Provide the (x, y) coordinate of the cell's center where the given text is located.  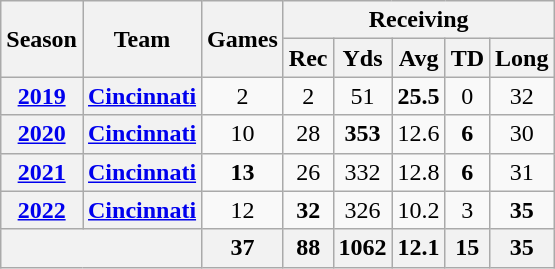
37 (243, 248)
26 (308, 172)
12.8 (418, 172)
25.5 (418, 96)
2019 (42, 96)
353 (362, 134)
13 (243, 172)
10.2 (418, 210)
326 (362, 210)
3 (467, 210)
30 (522, 134)
28 (308, 134)
88 (308, 248)
0 (467, 96)
Avg (418, 58)
31 (522, 172)
12 (243, 210)
10 (243, 134)
Rec (308, 58)
15 (467, 248)
Games (243, 39)
12.6 (418, 134)
Team (142, 39)
51 (362, 96)
1062 (362, 248)
12.1 (418, 248)
Long (522, 58)
2021 (42, 172)
332 (362, 172)
Season (42, 39)
TD (467, 58)
2020 (42, 134)
2022 (42, 210)
Yds (362, 58)
Receiving (418, 20)
